Determine the [X, Y] coordinate at the center of the cell enclosing the given text.  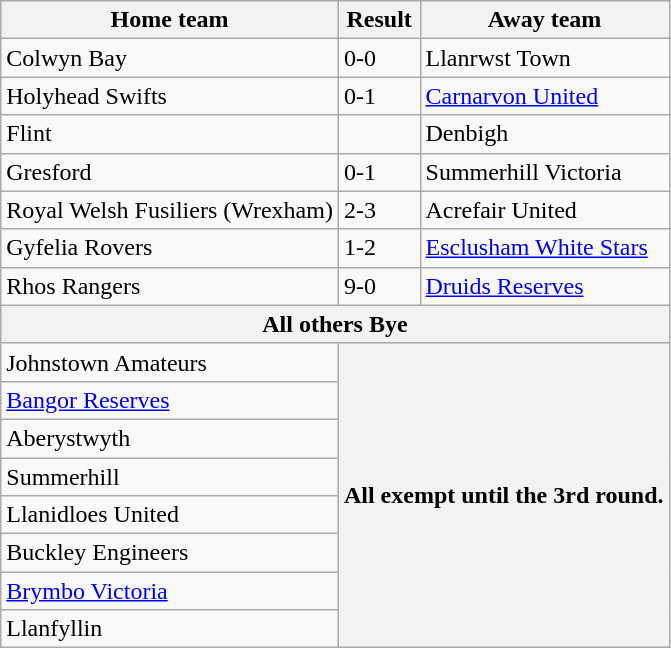
Rhos Rangers [170, 286]
0-0 [379, 58]
Aberystwyth [170, 438]
Colwyn Bay [170, 58]
Druids Reserves [544, 286]
Llanidloes United [170, 515]
Acrefair United [544, 210]
Holyhead Swifts [170, 96]
Llanrwst Town [544, 58]
Buckley Engineers [170, 553]
Summerhill Victoria [544, 172]
Gyfelia Rovers [170, 248]
Denbigh [544, 134]
All exempt until the 3rd round. [504, 495]
All others Bye [335, 324]
1-2 [379, 248]
Royal Welsh Fusiliers (Wrexham) [170, 210]
Result [379, 20]
9-0 [379, 286]
Brymbo Victoria [170, 591]
Summerhill [170, 477]
Away team [544, 20]
Bangor Reserves [170, 400]
Esclusham White Stars [544, 248]
Flint [170, 134]
Llanfyllin [170, 629]
Home team [170, 20]
Johnstown Amateurs [170, 362]
Gresford [170, 172]
Carnarvon United [544, 96]
2-3 [379, 210]
